Locate the cell with the specified text and output its [X, Y] center coordinate. 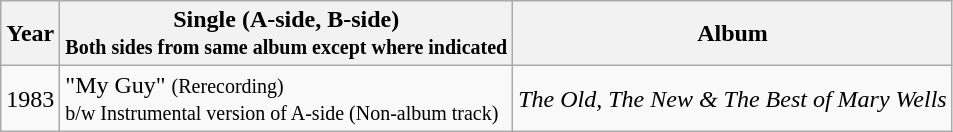
Album [733, 34]
The Old, The New & The Best of Mary Wells [733, 98]
"My Guy" (Rerecording)b/w Instrumental version of A-side (Non-album track) [286, 98]
Single (A-side, B-side)Both sides from same album except where indicated [286, 34]
Year [30, 34]
1983 [30, 98]
